Output the (x, y) coordinate of the center of the cell containing the given text.  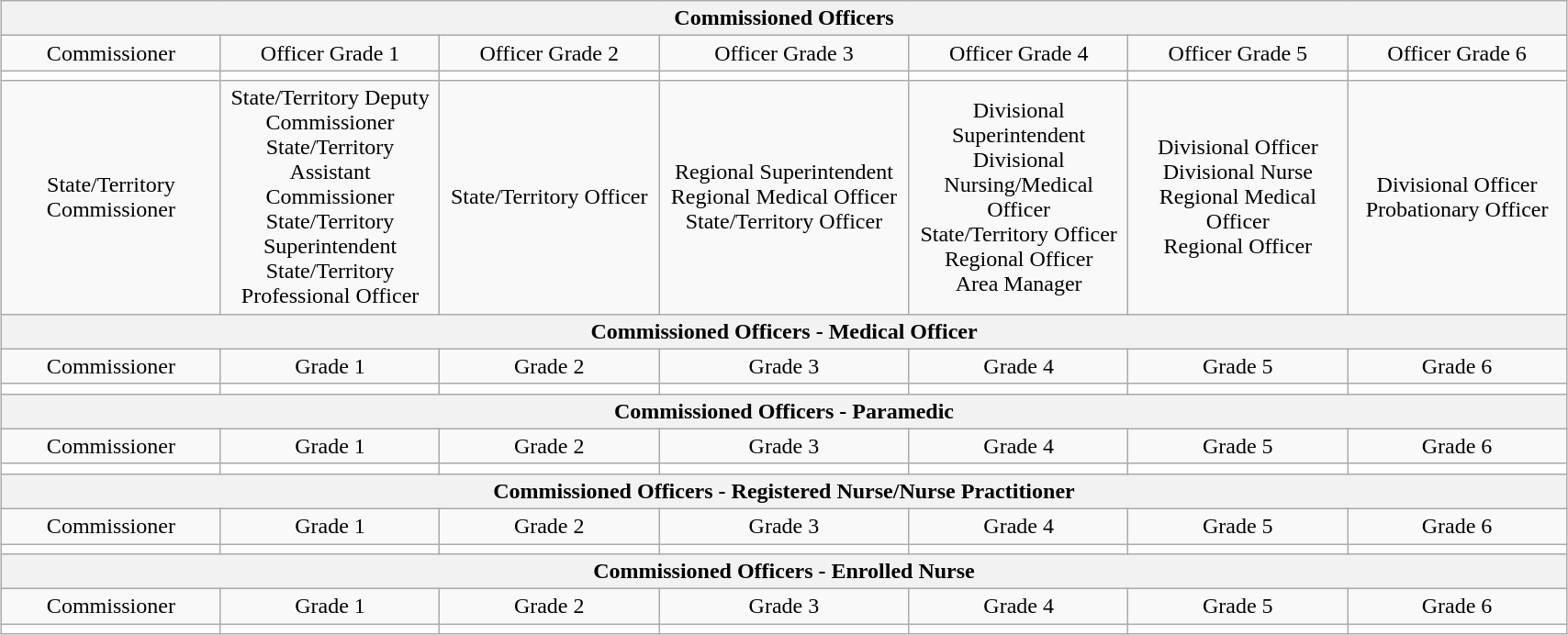
Divisional SuperintendentDivisional Nursing/Medical OfficerState/Territory OfficerRegional OfficerArea Manager (1019, 197)
Officer Grade 3 (784, 53)
Commissioned Officers - Registered Nurse/Nurse Practitioner (784, 491)
Commissioned Officers - Enrolled Nurse (784, 572)
Officer Grade 5 (1238, 53)
State/Territory Commissioner (112, 197)
Officer Grade 2 (549, 53)
Officer Grade 6 (1458, 53)
Divisional OfficerDivisional NurseRegional Medical OfficerRegional Officer (1238, 197)
State/Territory Officer (549, 197)
Commissioned Officers (784, 18)
Divisional OfficerProbationary Officer (1458, 197)
Officer Grade 4 (1019, 53)
Regional SuperintendentRegional Medical OfficerState/Territory Officer (784, 197)
Commissioned Officers - Paramedic (784, 411)
Commissioned Officers - Medical Officer (784, 331)
Officer Grade 1 (330, 53)
State/Territory Deputy CommissionerState/Territory Assistant CommissionerState/Territory SuperintendentState/Territory Professional Officer (330, 197)
